Determine the [x, y] coordinate at the center of the cell enclosing the given text.  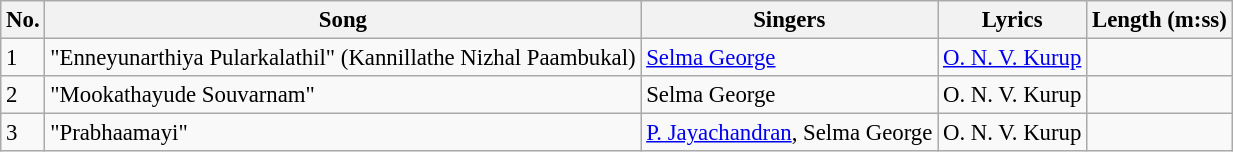
"Enneyunarthiya Pularkalathil" (Kannillathe Nizhal Paambukal) [343, 58]
2 [23, 95]
Lyrics [1012, 20]
"Prabhaamayi" [343, 133]
No. [23, 20]
Song [343, 20]
Length (m:ss) [1160, 20]
1 [23, 58]
P. Jayachandran, Selma George [790, 133]
Singers [790, 20]
"Mookathayude Souvarnam" [343, 95]
3 [23, 133]
